Capture the cell that displays the provided text and extract its (X, Y) central coordinate. 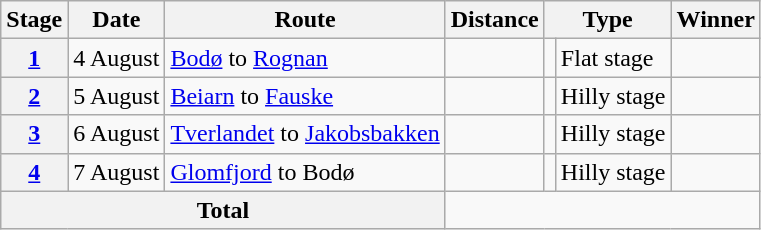
Winner (716, 20)
Flat stage (613, 58)
5 August (116, 96)
1 (34, 58)
Tverlandet to Jakobsbakken (305, 134)
Glomfjord to Bodø (305, 172)
Beiarn to Fauske (305, 96)
Type (608, 20)
3 (34, 134)
6 August (116, 134)
4 August (116, 58)
4 (34, 172)
Distance (494, 20)
Date (116, 20)
2 (34, 96)
7 August (116, 172)
Route (305, 20)
Stage (34, 20)
Bodø to Rognan (305, 58)
Total (223, 210)
